Search for the cell housing the specified text and yield its [X, Y] center coordinate. 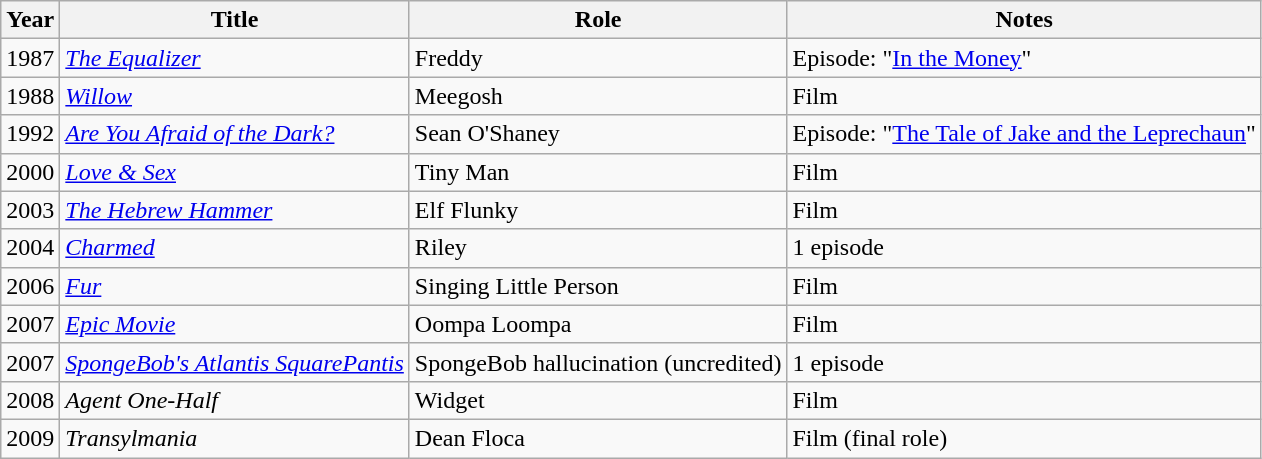
Title [235, 20]
Oompa Loompa [598, 324]
1988 [30, 96]
Riley [598, 248]
The Hebrew Hammer [235, 210]
2008 [30, 400]
Transylmania [235, 438]
Singing Little Person [598, 286]
Charmed [235, 248]
Film (final role) [1024, 438]
Tiny Man [598, 172]
Love & Sex [235, 172]
Agent One-Half [235, 400]
Elf Flunky [598, 210]
2003 [30, 210]
Meegosh [598, 96]
Freddy [598, 58]
Fur [235, 286]
Year [30, 20]
SpongeBob's Atlantis SquarePantis [235, 362]
Dean Floca [598, 438]
Episode: "The Tale of Jake and the Leprechaun" [1024, 134]
Widget [598, 400]
Willow [235, 96]
Notes [1024, 20]
Are You Afraid of the Dark? [235, 134]
Sean O'Shaney [598, 134]
Episode: "In the Money" [1024, 58]
2004 [30, 248]
1987 [30, 58]
Role [598, 20]
1992 [30, 134]
The Equalizer [235, 58]
Epic Movie [235, 324]
2000 [30, 172]
2006 [30, 286]
2009 [30, 438]
SpongeBob hallucination (uncredited) [598, 362]
